Capture the cell that displays the provided text and extract its (X, Y) central coordinate. 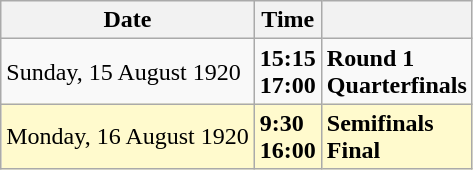
Date (128, 20)
Round 1Quarterfinals (396, 72)
Sunday, 15 August 1920 (128, 72)
Time (288, 20)
9:3016:00 (288, 136)
Monday, 16 August 1920 (128, 136)
15:1517:00 (288, 72)
SemifinalsFinal (396, 136)
